From the cell containing the given text, extract its center point as (x, y) coordinate. 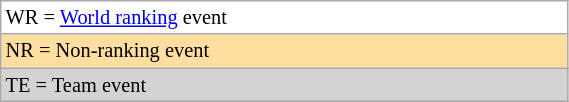
WR = World ranking event (284, 17)
NR = Non-ranking event (284, 51)
TE = Team event (284, 85)
